Detect which cell encompasses the target text, then output its (x, y) center coordinate. 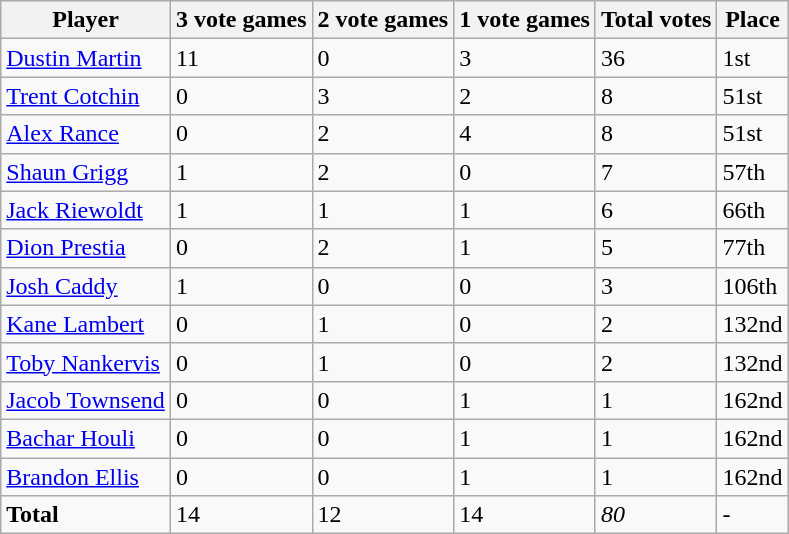
Total votes (656, 20)
4 (525, 134)
Dion Prestia (86, 248)
Total (86, 515)
3 vote games (241, 20)
66th (752, 210)
Bachar Houli (86, 438)
Jack Riewoldt (86, 210)
2 vote games (383, 20)
11 (241, 58)
Kane Lambert (86, 324)
1st (752, 58)
Trent Cotchin (86, 96)
Alex Rance (86, 134)
7 (656, 172)
Toby Nankervis (86, 362)
Shaun Grigg (86, 172)
Josh Caddy (86, 286)
Player (86, 20)
57th (752, 172)
77th (752, 248)
Dustin Martin (86, 58)
- (752, 515)
36 (656, 58)
12 (383, 515)
Jacob Townsend (86, 400)
5 (656, 248)
6 (656, 210)
106th (752, 286)
Place (752, 20)
80 (656, 515)
1 vote games (525, 20)
Brandon Ellis (86, 477)
